Find where the given text appears and provide that cell's center as (X, Y) coordinate. 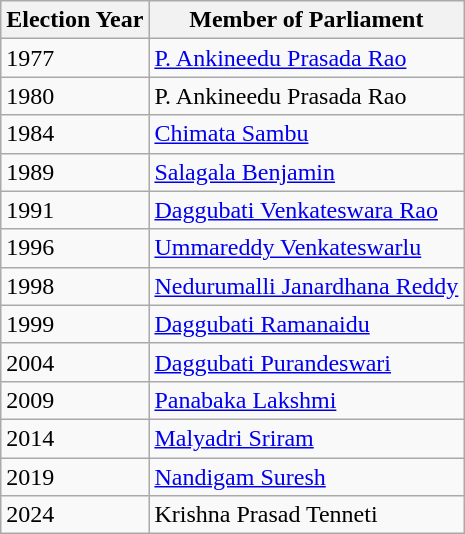
1999 (75, 324)
1991 (75, 210)
Krishna Prasad Tenneti (306, 515)
2019 (75, 477)
Daggubati Ramanaidu (306, 324)
Daggubati Venkateswara Rao (306, 210)
1977 (75, 58)
2004 (75, 362)
1984 (75, 134)
1998 (75, 286)
Ummareddy Venkateswarlu (306, 248)
Malyadri Sriram (306, 438)
Daggubati Purandeswari (306, 362)
Panabaka Lakshmi (306, 400)
2014 (75, 438)
Chimata Sambu (306, 134)
Nandigam Suresh (306, 477)
Election Year (75, 20)
1996 (75, 248)
1980 (75, 96)
2009 (75, 400)
2024 (75, 515)
1989 (75, 172)
Member of Parliament (306, 20)
Nedurumalli Janardhana Reddy (306, 286)
Salagala Benjamin (306, 172)
